Determine the (X, Y) coordinate at the center of the cell enclosing the given text.  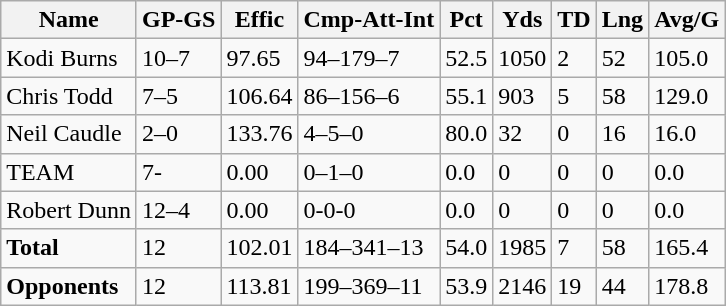
Name (69, 20)
1985 (522, 248)
2146 (522, 286)
106.64 (260, 96)
113.81 (260, 286)
133.76 (260, 134)
129.0 (687, 96)
Yds (522, 20)
Total (69, 248)
10–7 (178, 58)
TD (574, 20)
2 (574, 58)
GP-GS (178, 20)
165.4 (687, 248)
53.9 (466, 286)
TEAM (69, 172)
Chris Todd (69, 96)
5 (574, 96)
903 (522, 96)
Effic (260, 20)
52 (622, 58)
7- (178, 172)
16 (622, 134)
2–0 (178, 134)
Cmp-Att-Int (369, 20)
178.8 (687, 286)
4–5–0 (369, 134)
Neil Caudle (69, 134)
94–179–7 (369, 58)
Opponents (69, 286)
Avg/G (687, 20)
0–1–0 (369, 172)
Pct (466, 20)
86–156–6 (369, 96)
12–4 (178, 210)
80.0 (466, 134)
Kodi Burns (69, 58)
184–341–13 (369, 248)
Lng (622, 20)
16.0 (687, 134)
54.0 (466, 248)
Robert Dunn (69, 210)
32 (522, 134)
0-0-0 (369, 210)
1050 (522, 58)
55.1 (466, 96)
7 (574, 248)
44 (622, 286)
102.01 (260, 248)
105.0 (687, 58)
97.65 (260, 58)
7–5 (178, 96)
52.5 (466, 58)
19 (574, 286)
199–369–11 (369, 286)
